Return (X, Y) of the center of cell containing provided text 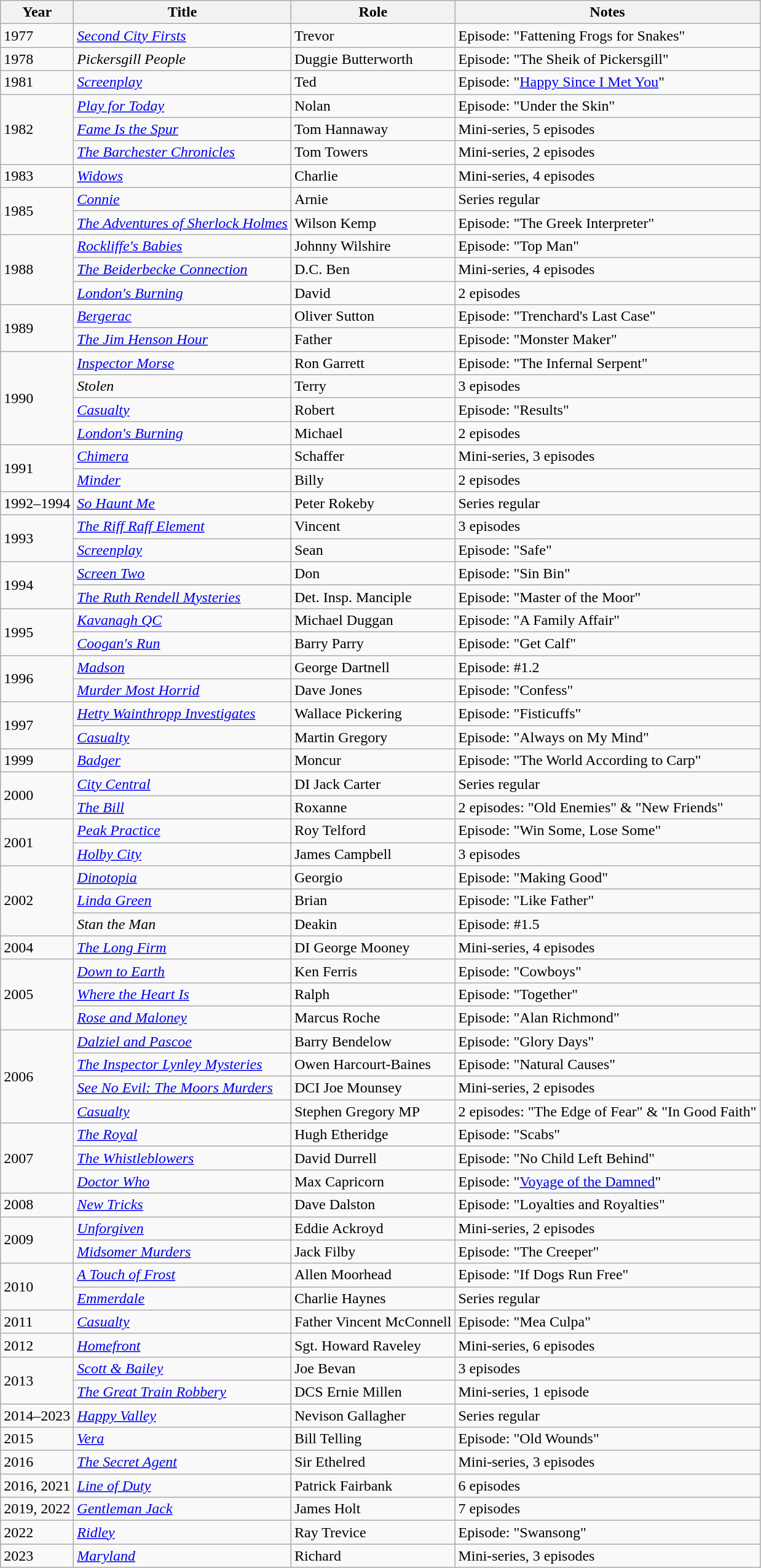
Mini-series, 1 episode (607, 1392)
Play for Today (183, 106)
Deakin (373, 924)
Coogan's Run (183, 643)
DCS Ernie Millen (373, 1392)
Max Capricorn (373, 1182)
Episode: "Results" (607, 410)
The Secret Agent (183, 1462)
Episode: "Old Wounds" (607, 1439)
Sgt. Howard Raveley (373, 1345)
2005 (37, 994)
Episode: "Trenchard's Last Case" (607, 316)
Hugh Etheridge (373, 1135)
Scott & Bailey (183, 1368)
2 episodes: "The Edge of Fear" & "In Good Faith" (607, 1111)
See No Evil: The Moors Murders (183, 1088)
The Adventures of Sherlock Holmes (183, 222)
Bill Telling (373, 1439)
Ken Ferris (373, 971)
1999 (37, 761)
D.C. Ben (373, 269)
2006 (37, 1076)
2009 (37, 1240)
New Tricks (183, 1205)
Vera (183, 1439)
Episode: "The Creeper" (607, 1252)
Inspector Morse (183, 363)
Allen Moorhead (373, 1275)
Marcus Roche (373, 1017)
2015 (37, 1439)
Rose and Maloney (183, 1017)
Episode: "Scabs" (607, 1135)
Tom Towers (373, 152)
Episode: "The World According to Carp" (607, 761)
2023 (37, 1556)
Episode: "Fattening Frogs for Snakes" (607, 36)
1982 (37, 129)
1985 (37, 211)
Patrick Fairbank (373, 1486)
Father Vincent McConnell (373, 1322)
Screen Two (183, 573)
2001 (37, 842)
Widows (183, 176)
Episode: "No Child Left Behind" (607, 1158)
Oliver Sutton (373, 316)
Episode: "Like Father" (607, 901)
James Holt (373, 1509)
1991 (37, 468)
Episode: "Swansong" (607, 1532)
Nolan (373, 106)
James Campbell (373, 854)
The Inspector Lynley Mysteries (183, 1065)
Dalziel and Pascoe (183, 1041)
Hetty Wainthropp Investigates (183, 714)
Billy (373, 480)
Michael (373, 433)
Richard (373, 1556)
Episode: "Confess" (607, 691)
A Touch of Frost (183, 1275)
City Central (183, 784)
1989 (37, 328)
Vincent (373, 527)
David Durrell (373, 1158)
Kavanagh QC (183, 620)
Owen Harcourt-Baines (373, 1065)
Don (373, 573)
2 episodes: "Old Enemies" & "New Friends" (607, 807)
Wallace Pickering (373, 714)
2012 (37, 1345)
Holby City (183, 854)
Unforgiven (183, 1228)
Down to Earth (183, 971)
Rockliffe's Babies (183, 246)
The Barchester Chronicles (183, 152)
Gentleman Jack (183, 1509)
Martin Gregory (373, 737)
Joe Bevan (373, 1368)
Trevor (373, 36)
Episode: "Glory Days" (607, 1041)
Schaffer (373, 457)
Michael Duggan (373, 620)
Episode: "Get Calf" (607, 643)
The Bill (183, 807)
Doctor Who (183, 1182)
2007 (37, 1158)
Sir Ethelred (373, 1462)
The Long Firm (183, 947)
Episode: "Monster Maker" (607, 340)
Charlie Haynes (373, 1298)
7 episodes (607, 1509)
Episode: "If Dogs Run Free" (607, 1275)
Eddie Ackroyd (373, 1228)
Episode: "Together" (607, 994)
Pickersgill People (183, 59)
Episode: "Mea Culpa" (607, 1322)
The Ruth Rendell Mysteries (183, 597)
Linda Green (183, 901)
Where the Heart Is (183, 994)
Connie (183, 199)
Det. Insp. Manciple (373, 597)
Charlie (373, 176)
Ron Garrett (373, 363)
Episode: "Under the Skin" (607, 106)
2002 (37, 901)
Maryland (183, 1556)
Peter Rokeby (373, 503)
Georgio (373, 877)
Johnny Wilshire (373, 246)
The Beiderbecke Connection (183, 269)
Title (183, 12)
Year (37, 12)
Episode: "Voyage of the Damned" (607, 1182)
2010 (37, 1287)
2004 (37, 947)
Episode: "Making Good" (607, 877)
1978 (37, 59)
Minder (183, 480)
Ralph (373, 994)
DCI Joe Mounsey (373, 1088)
Emmerdale (183, 1298)
Bergerac (183, 316)
1983 (37, 176)
Ridley (183, 1532)
The Royal (183, 1135)
Fame Is the Spur (183, 129)
Brian (373, 901)
Wilson Kemp (373, 222)
Episode: "Win Some, Lose Some" (607, 831)
George Dartnell (373, 667)
Episode: "Alan Richmond" (607, 1017)
Second City Firsts (183, 36)
Episode: "Top Man" (607, 246)
Episode: "Natural Causes" (607, 1065)
Barry Parry (373, 643)
Roxanne (373, 807)
Role (373, 12)
The Whistleblowers (183, 1158)
Line of Duty (183, 1486)
Episode: #1.2 (607, 667)
Ray Trevice (373, 1532)
Episode: "A Family Affair" (607, 620)
2008 (37, 1205)
2013 (37, 1380)
DI George Mooney (373, 947)
The Jim Henson Hour (183, 340)
Episode: "Always on My Mind" (607, 737)
Terry (373, 386)
Badger (183, 761)
1988 (37, 269)
Ted (373, 82)
1997 (37, 726)
Dave Jones (373, 691)
Stephen Gregory MP (373, 1111)
1990 (37, 398)
1981 (37, 82)
Episode: "The Sheik of Pickersgill" (607, 59)
David (373, 293)
Barry Bendelow (373, 1041)
2016, 2021 (37, 1486)
Episode: "Safe" (607, 550)
Midsomer Murders (183, 1252)
So Haunt Me (183, 503)
Jack Filby (373, 1252)
Happy Valley (183, 1415)
Roy Telford (373, 831)
Episode: "The Infernal Serpent" (607, 363)
Episode: "Loyalties and Royalties" (607, 1205)
Dinotopia (183, 877)
Episode: "Fisticuffs" (607, 714)
2019, 2022 (37, 1509)
Father (373, 340)
2000 (37, 796)
Duggie Butterworth (373, 59)
Notes (607, 12)
The Great Train Robbery (183, 1392)
Robert (373, 410)
Episode: "Sin Bin" (607, 573)
2011 (37, 1322)
Mini-series, 5 episodes (607, 129)
Nevison Gallagher (373, 1415)
Episode: "The Greek Interpreter" (607, 222)
Stan the Man (183, 924)
1994 (37, 585)
Homefront (183, 1345)
DI Jack Carter (373, 784)
2022 (37, 1532)
Moncur (373, 761)
1996 (37, 678)
2014–2023 (37, 1415)
Episode: "Master of the Moor" (607, 597)
Arnie (373, 199)
1977 (37, 36)
Madson (183, 667)
Sean (373, 550)
1992–1994 (37, 503)
The Riff Raff Element (183, 527)
2016 (37, 1462)
Peak Practice (183, 831)
Stolen (183, 386)
Episode: "Happy Since I Met You" (607, 82)
Tom Hannaway (373, 129)
Episode: #1.5 (607, 924)
6 episodes (607, 1486)
Dave Dalston (373, 1205)
1993 (37, 538)
1995 (37, 632)
Murder Most Horrid (183, 691)
Mini-series, 6 episodes (607, 1345)
Chimera (183, 457)
Episode: "Cowboys" (607, 971)
